Capture the cell that displays the provided text and extract its [x, y] central coordinate. 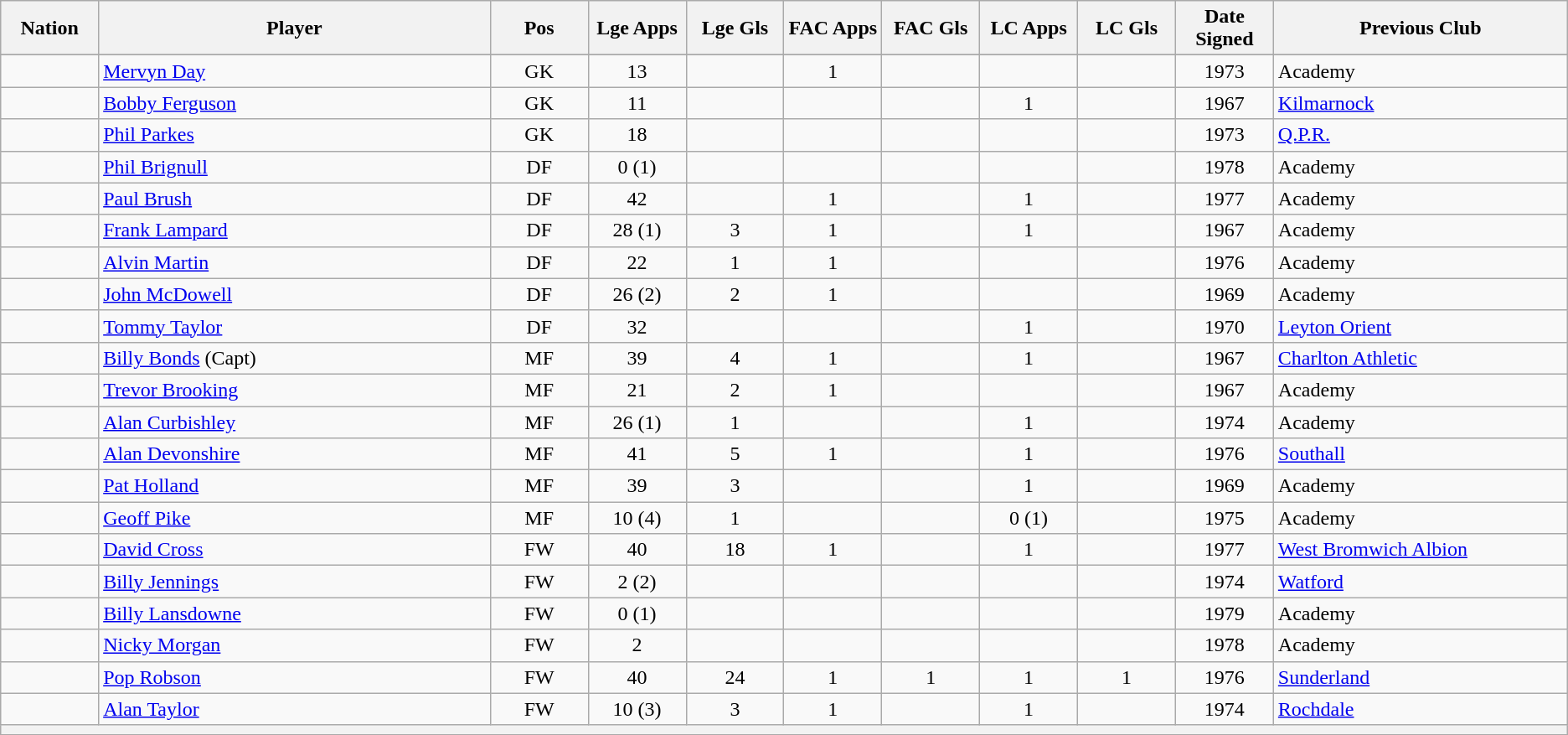
Player [295, 28]
Sunderland [1421, 677]
Alan Devonshire [295, 454]
Frank Lampard [295, 230]
28 (1) [637, 230]
Previous Club [1421, 28]
Paul Brush [295, 199]
Pop Robson [295, 677]
Nation [50, 28]
Bobby Ferguson [295, 103]
4 [735, 358]
FAC Apps [833, 28]
Phil Brignull [295, 167]
Alan Taylor [295, 709]
Mervyn Day [295, 71]
26 (1) [637, 422]
Nicky Morgan [295, 645]
Leyton Orient [1421, 326]
LC Apps [1029, 28]
22 [637, 262]
Lge Gls [735, 28]
Trevor Brooking [295, 390]
Q.P.R. [1421, 135]
FAC Gls [931, 28]
2 (2) [637, 582]
Geoff Pike [295, 518]
21 [637, 390]
13 [637, 71]
Billy Jennings [295, 582]
Lge Apps [637, 28]
Date Signed [1225, 28]
Rochdale [1421, 709]
41 [637, 454]
Alvin Martin [295, 262]
26 (2) [637, 294]
Phil Parkes [295, 135]
1979 [1225, 613]
Kilmarnock [1421, 103]
LC Gls [1127, 28]
10 (3) [637, 709]
10 (4) [637, 518]
Billy Lansdowne [295, 613]
24 [735, 677]
Alan Curbishley [295, 422]
Billy Bonds (Capt) [295, 358]
David Cross [295, 550]
5 [735, 454]
Watford [1421, 582]
Pat Holland [295, 486]
1970 [1225, 326]
Charlton Athletic [1421, 358]
1975 [1225, 518]
32 [637, 326]
Pos [539, 28]
11 [637, 103]
Southall [1421, 454]
West Bromwich Albion [1421, 550]
John McDowell [295, 294]
42 [637, 199]
Tommy Taylor [295, 326]
